Detect which cell encompasses the target text, then output its [X, Y] center coordinate. 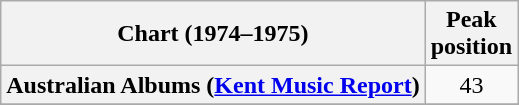
Peakposition [471, 34]
Chart (1974–1975) [213, 34]
43 [471, 85]
Australian Albums (Kent Music Report) [213, 85]
